Extract the [x, y] coordinate from the center of the cell holding the provided text.  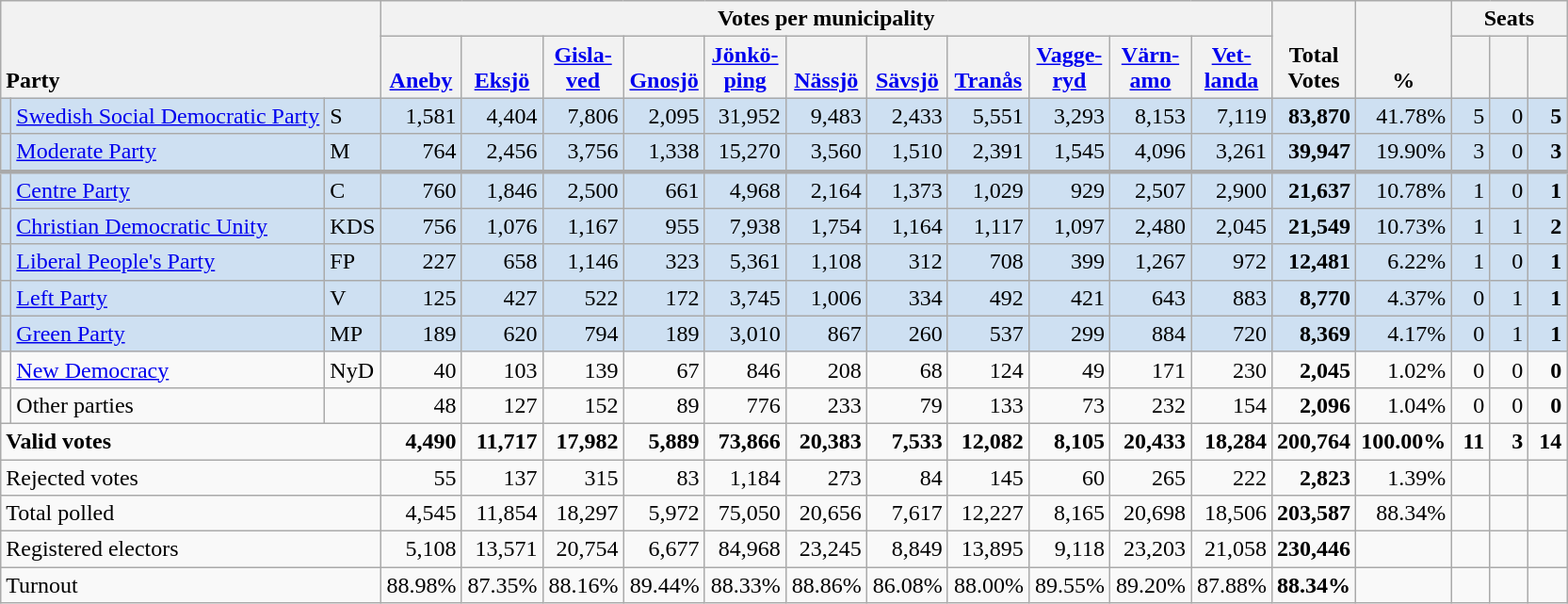
230 [1232, 369]
Liberal People's Party [168, 262]
154 [1232, 405]
139 [583, 369]
Aneby [421, 68]
1,184 [745, 478]
Party [190, 49]
Left Party [168, 298]
10.78% [1403, 190]
C [352, 190]
Moderate Party [168, 153]
1,108 [826, 262]
421 [1069, 298]
8,849 [907, 549]
Eksjö [502, 68]
1.04% [1403, 405]
83,870 [1315, 116]
1,117 [988, 226]
708 [988, 262]
60 [1069, 478]
Vet- landa [1232, 68]
4,490 [421, 441]
4.17% [1403, 334]
14 [1548, 441]
19.90% [1403, 153]
7,617 [907, 514]
9,483 [826, 116]
86.08% [907, 585]
Gisla- ved [583, 68]
233 [826, 405]
7,119 [1232, 116]
20,754 [583, 549]
1,097 [1069, 226]
89.44% [664, 585]
Nässjö [826, 68]
3,745 [745, 298]
Värn- amo [1150, 68]
312 [907, 262]
1,029 [988, 190]
4,096 [1150, 153]
3,756 [583, 153]
661 [664, 190]
7,533 [907, 441]
2,480 [1150, 226]
133 [988, 405]
2 [1548, 226]
4,968 [745, 190]
KDS [352, 226]
79 [907, 405]
% [1403, 49]
2,823 [1315, 478]
89.55% [1069, 585]
11 [1471, 441]
883 [1232, 298]
760 [421, 190]
5,108 [421, 549]
776 [745, 405]
Swedish Social Democratic Party [168, 116]
200,764 [1315, 441]
884 [1150, 334]
Turnout [190, 585]
88.33% [745, 585]
3,560 [826, 153]
323 [664, 262]
2,391 [988, 153]
1,164 [907, 226]
5,361 [745, 262]
5,551 [988, 116]
222 [1232, 478]
83 [664, 478]
M [352, 153]
227 [421, 262]
794 [583, 334]
265 [1150, 478]
1,146 [583, 262]
87.88% [1232, 585]
12,082 [988, 441]
756 [421, 226]
Centre Party [168, 190]
11,717 [502, 441]
18,284 [1232, 441]
Gnosjö [664, 68]
522 [583, 298]
2,096 [1315, 405]
1.02% [1403, 369]
334 [907, 298]
1.39% [1403, 478]
Seats [1509, 19]
Rejected votes [190, 478]
8,153 [1150, 116]
Votes per municipality [827, 19]
1,846 [502, 190]
492 [988, 298]
FP [352, 262]
4,404 [502, 116]
2,500 [583, 190]
49 [1069, 369]
764 [421, 153]
972 [1232, 262]
39,947 [1315, 153]
87.35% [502, 585]
127 [502, 405]
1,006 [826, 298]
8,770 [1315, 298]
4,545 [421, 514]
2,433 [907, 116]
41.78% [1403, 116]
1,754 [826, 226]
20,656 [826, 514]
125 [421, 298]
643 [1150, 298]
9,118 [1069, 549]
1,267 [1150, 262]
Green Party [168, 334]
2,164 [826, 190]
171 [1150, 369]
68 [907, 369]
88.16% [583, 585]
2,095 [664, 116]
172 [664, 298]
2,900 [1232, 190]
13,895 [988, 549]
203,587 [1315, 514]
315 [583, 478]
23,203 [1150, 549]
3,293 [1069, 116]
V [352, 298]
Sävsjö [907, 68]
11,854 [502, 514]
427 [502, 298]
12,481 [1315, 262]
399 [1069, 262]
73,866 [745, 441]
955 [664, 226]
84 [907, 478]
15,270 [745, 153]
88.00% [988, 585]
2,507 [1150, 190]
658 [502, 262]
537 [988, 334]
23,245 [826, 549]
8,105 [1069, 441]
929 [1069, 190]
Vagge- ryd [1069, 68]
260 [907, 334]
67 [664, 369]
1,373 [907, 190]
8,165 [1069, 514]
89.20% [1150, 585]
MP [352, 334]
88.98% [421, 585]
Valid votes [190, 441]
846 [745, 369]
1,076 [502, 226]
55 [421, 478]
88.86% [826, 585]
89 [664, 405]
299 [1069, 334]
31,952 [745, 116]
6.22% [1403, 262]
Total Votes [1315, 49]
137 [502, 478]
Registered electors [190, 549]
5,972 [664, 514]
Tranås [988, 68]
New Democracy [168, 369]
18,297 [583, 514]
230,446 [1315, 549]
2,456 [502, 153]
4.37% [1403, 298]
232 [1150, 405]
1,510 [907, 153]
40 [421, 369]
20,383 [826, 441]
48 [421, 405]
124 [988, 369]
75,050 [745, 514]
73 [1069, 405]
145 [988, 478]
20,433 [1150, 441]
8,369 [1315, 334]
1,545 [1069, 153]
100.00% [1403, 441]
103 [502, 369]
Total polled [190, 514]
10.73% [1403, 226]
Other parties [168, 405]
3,261 [1232, 153]
NyD [352, 369]
867 [826, 334]
5,889 [664, 441]
17,982 [583, 441]
7,938 [745, 226]
21,549 [1315, 226]
1,167 [583, 226]
6,677 [664, 549]
Christian Democratic Unity [168, 226]
3,010 [745, 334]
7,806 [583, 116]
13,571 [502, 549]
Jönkö- ping [745, 68]
152 [583, 405]
12,227 [988, 514]
1,581 [421, 116]
21,637 [1315, 190]
208 [826, 369]
620 [502, 334]
18,506 [1232, 514]
1,338 [664, 153]
84,968 [745, 549]
21,058 [1232, 549]
20,698 [1150, 514]
720 [1232, 334]
S [352, 116]
273 [826, 478]
